Identify which cell holds the provided text, then report its (x, y) central coordinate. 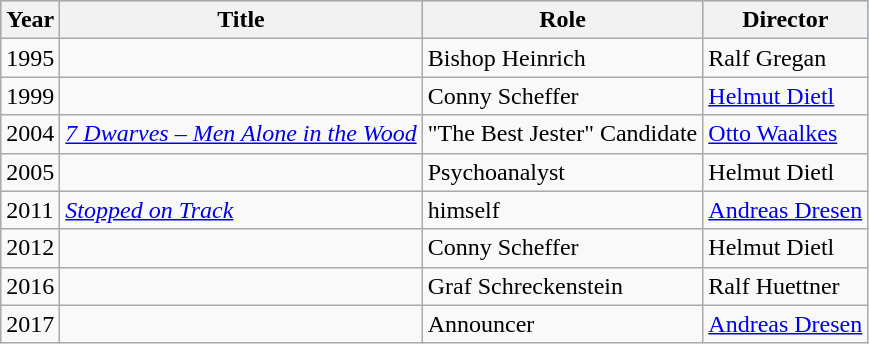
2016 (30, 286)
Bishop Heinrich (562, 58)
himself (562, 210)
Announcer (562, 324)
2005 (30, 172)
2011 (30, 210)
Title (241, 20)
1999 (30, 96)
Psychoanalyst (562, 172)
7 Dwarves – Men Alone in the Wood (241, 134)
1995 (30, 58)
Ralf Gregan (786, 58)
"The Best Jester" Candidate (562, 134)
Ralf Huettner (786, 286)
Stopped on Track (241, 210)
2017 (30, 324)
2004 (30, 134)
2012 (30, 248)
Graf Schreckenstein (562, 286)
Director (786, 20)
Year (30, 20)
Otto Waalkes (786, 134)
Role (562, 20)
